Output the (X, Y) coordinate of the center of the cell containing the given text.  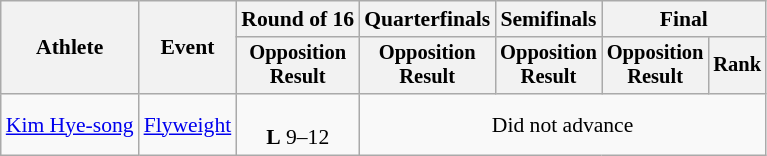
Quarterfinals (427, 19)
Did not advance (562, 124)
Semifinals (548, 19)
Final (684, 19)
L 9–12 (298, 124)
Flyweight (188, 124)
Event (188, 48)
Kim Hye-song (70, 124)
Athlete (70, 48)
Round of 16 (298, 19)
Rank (737, 66)
